Determine the (X, Y) coordinate at the center of the cell enclosing the given text.  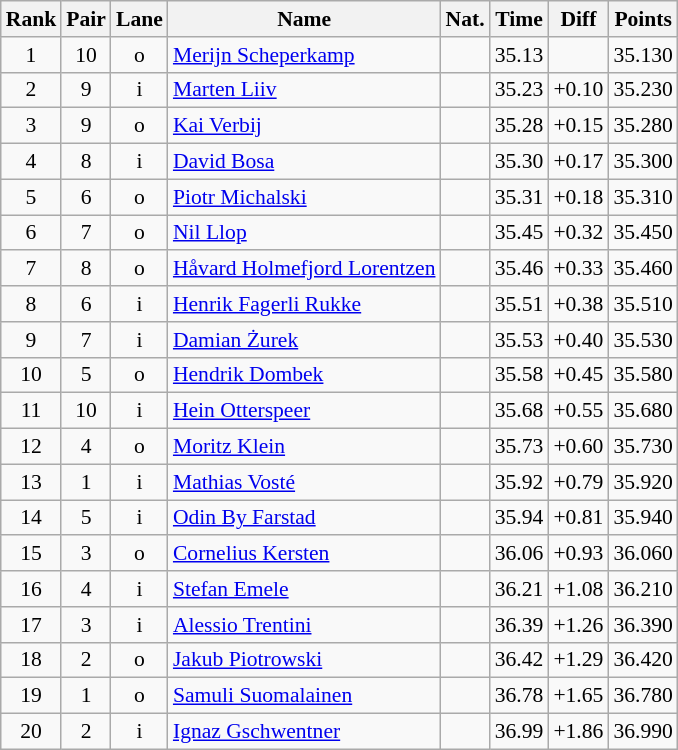
36.78 (520, 696)
36.420 (642, 660)
36.990 (642, 732)
+1.86 (578, 732)
Ignaz Gschwentner (304, 732)
Samuli Suomalainen (304, 696)
35.23 (520, 90)
35.580 (642, 375)
17 (32, 625)
Hein Otterspeer (304, 411)
+0.18 (578, 197)
+0.55 (578, 411)
Alessio Trentini (304, 625)
35.30 (520, 162)
Rank (32, 19)
+0.79 (578, 482)
35.58 (520, 375)
+0.45 (578, 375)
36.99 (520, 732)
Cornelius Kersten (304, 554)
20 (32, 732)
35.530 (642, 340)
11 (32, 411)
35.46 (520, 269)
+0.10 (578, 90)
18 (32, 660)
+0.32 (578, 233)
Stefan Emele (304, 589)
35.940 (642, 518)
+0.38 (578, 304)
36.060 (642, 554)
+0.15 (578, 126)
35.31 (520, 197)
Diff (578, 19)
36.42 (520, 660)
Odin By Farstad (304, 518)
+1.29 (578, 660)
36.210 (642, 589)
Nat. (466, 19)
35.680 (642, 411)
Moritz Klein (304, 447)
13 (32, 482)
35.130 (642, 55)
35.51 (520, 304)
35.68 (520, 411)
Jakub Piotrowski (304, 660)
35.45 (520, 233)
19 (32, 696)
+0.40 (578, 340)
35.53 (520, 340)
David Bosa (304, 162)
Henrik Fagerli Rukke (304, 304)
35.94 (520, 518)
Lane (140, 19)
Håvard Holmefjord Lorentzen (304, 269)
+0.60 (578, 447)
Time (520, 19)
36.390 (642, 625)
36.06 (520, 554)
Marten Liiv (304, 90)
35.510 (642, 304)
35.300 (642, 162)
35.450 (642, 233)
Points (642, 19)
Nil Llop (304, 233)
36.780 (642, 696)
+1.08 (578, 589)
35.13 (520, 55)
Kai Verbij (304, 126)
35.310 (642, 197)
Hendrik Dombek (304, 375)
35.92 (520, 482)
35.730 (642, 447)
14 (32, 518)
16 (32, 589)
+0.81 (578, 518)
Name (304, 19)
36.39 (520, 625)
35.230 (642, 90)
36.21 (520, 589)
35.920 (642, 482)
35.73 (520, 447)
+0.17 (578, 162)
Pair (86, 19)
+0.93 (578, 554)
Damian Żurek (304, 340)
Piotr Michalski (304, 197)
15 (32, 554)
12 (32, 447)
+0.33 (578, 269)
35.28 (520, 126)
+1.26 (578, 625)
35.280 (642, 126)
35.460 (642, 269)
Merijn Scheperkamp (304, 55)
+1.65 (578, 696)
Mathias Vosté (304, 482)
